Detect which cell encompasses the target text, then output its [X, Y] center coordinate. 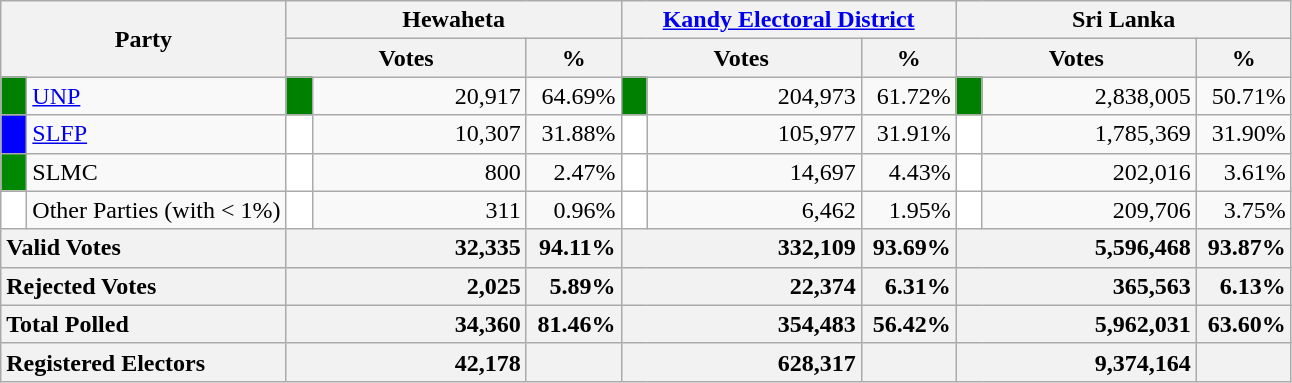
5,962,031 [1076, 324]
63.60% [1244, 324]
Sri Lanka [1124, 20]
81.46% [574, 324]
9,374,164 [1076, 362]
204,973 [754, 96]
56.42% [908, 324]
Registered Electors [144, 362]
34,360 [406, 324]
SLFP [156, 134]
6,462 [754, 210]
31.88% [574, 134]
4.43% [908, 172]
2,025 [406, 286]
22,374 [741, 286]
64.69% [574, 96]
105,977 [754, 134]
32,335 [406, 248]
800 [419, 172]
93.87% [1244, 248]
42,178 [406, 362]
Total Polled [144, 324]
20,917 [419, 96]
Party [144, 39]
UNP [156, 96]
6.31% [908, 286]
Valid Votes [144, 248]
Hewaheta [454, 20]
10,307 [419, 134]
Rejected Votes [144, 286]
3.75% [1244, 210]
1.95% [908, 210]
311 [419, 210]
Other Parties (with < 1%) [156, 210]
209,706 [1089, 210]
3.61% [1244, 172]
6.13% [1244, 286]
0.96% [574, 210]
5.89% [574, 286]
61.72% [908, 96]
31.90% [1244, 134]
14,697 [754, 172]
202,016 [1089, 172]
365,563 [1076, 286]
1,785,369 [1089, 134]
5,596,468 [1076, 248]
2,838,005 [1089, 96]
31.91% [908, 134]
354,483 [741, 324]
94.11% [574, 248]
SLMC [156, 172]
332,109 [741, 248]
628,317 [741, 362]
93.69% [908, 248]
50.71% [1244, 96]
Kandy Electoral District [788, 20]
2.47% [574, 172]
